Identify which cell holds the provided text, then report its (X, Y) central coordinate. 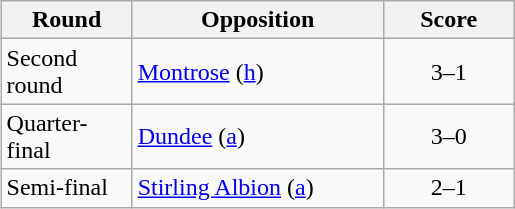
Dundee (a) (258, 136)
Round (66, 20)
Stirling Albion (a) (258, 188)
2–1 (448, 188)
Score (448, 20)
3–0 (448, 136)
Quarter-final (66, 136)
Second round (66, 72)
Montrose (h) (258, 72)
Opposition (258, 20)
3–1 (448, 72)
Semi-final (66, 188)
